Pinpoint the cell where the given text exists, returning its [X, Y] midpoint coordinate. 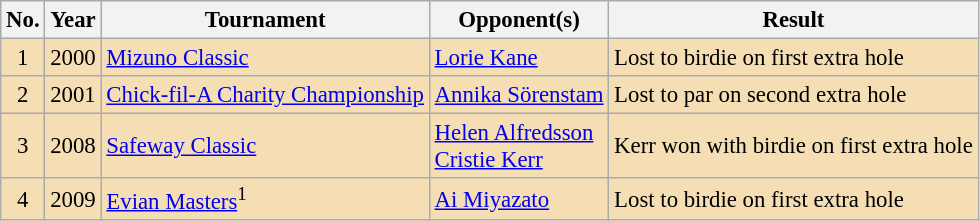
2009 [73, 199]
2008 [73, 146]
4 [23, 199]
2 [23, 95]
Tournament [265, 20]
2001 [73, 95]
Annika Sörenstam [519, 95]
Result [794, 20]
Year [73, 20]
Opponent(s) [519, 20]
Helen Alfredsson Cristie Kerr [519, 146]
No. [23, 20]
3 [23, 146]
Evian Masters1 [265, 199]
2000 [73, 58]
Ai Miyazato [519, 199]
Safeway Classic [265, 146]
Lost to par on second extra hole [794, 95]
1 [23, 58]
Kerr won with birdie on first extra hole [794, 146]
Mizuno Classic [265, 58]
Lorie Kane [519, 58]
Chick-fil-A Charity Championship [265, 95]
